For the text-containing cell, return its midpoint in (X, Y) coordinate format. 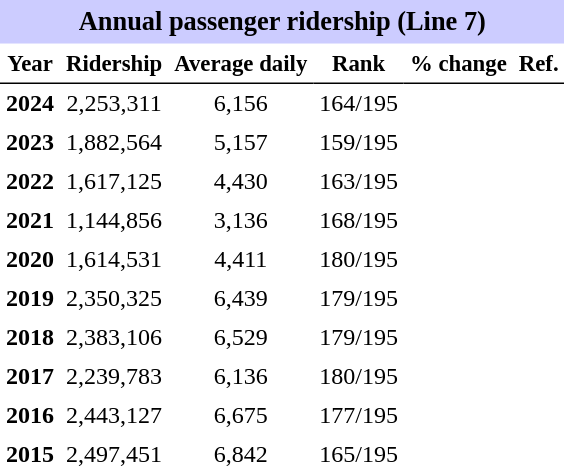
Rank (358, 64)
2019 (30, 298)
Ridership (114, 64)
6,529 (240, 338)
2016 (30, 416)
2017 (30, 376)
2,383,106 (114, 338)
2018 (30, 338)
1,144,856 (114, 220)
2021 (30, 220)
Year (30, 64)
4,430 (240, 182)
3,136 (240, 220)
1,614,531 (114, 260)
6,675 (240, 416)
163/195 (358, 182)
6,439 (240, 298)
1,617,125 (114, 182)
164/195 (358, 104)
2,443,127 (114, 416)
2022 (30, 182)
4,411 (240, 260)
2020 (30, 260)
2,239,783 (114, 376)
2023 (30, 142)
% change (458, 64)
2024 (30, 104)
2,253,311 (114, 104)
Average daily (240, 64)
6,136 (240, 376)
177/195 (358, 416)
159/195 (358, 142)
6,156 (240, 104)
1,882,564 (114, 142)
2,350,325 (114, 298)
5,157 (240, 142)
168/195 (358, 220)
